Return (X, Y) of the center of cell containing provided text 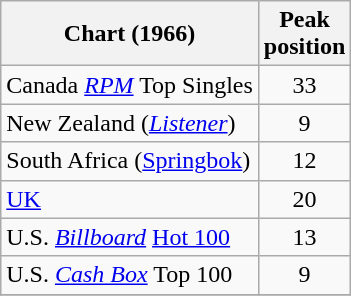
UK (130, 199)
South Africa (Springbok) (130, 161)
33 (304, 85)
20 (304, 199)
Peakposition (304, 34)
New Zealand (Listener) (130, 123)
12 (304, 161)
Chart (1966) (130, 34)
U.S. Cash Box Top 100 (130, 275)
13 (304, 237)
U.S. Billboard Hot 100 (130, 237)
Canada RPM Top Singles (130, 85)
